Extract the [X, Y] coordinate from the center of the cell holding the provided text.  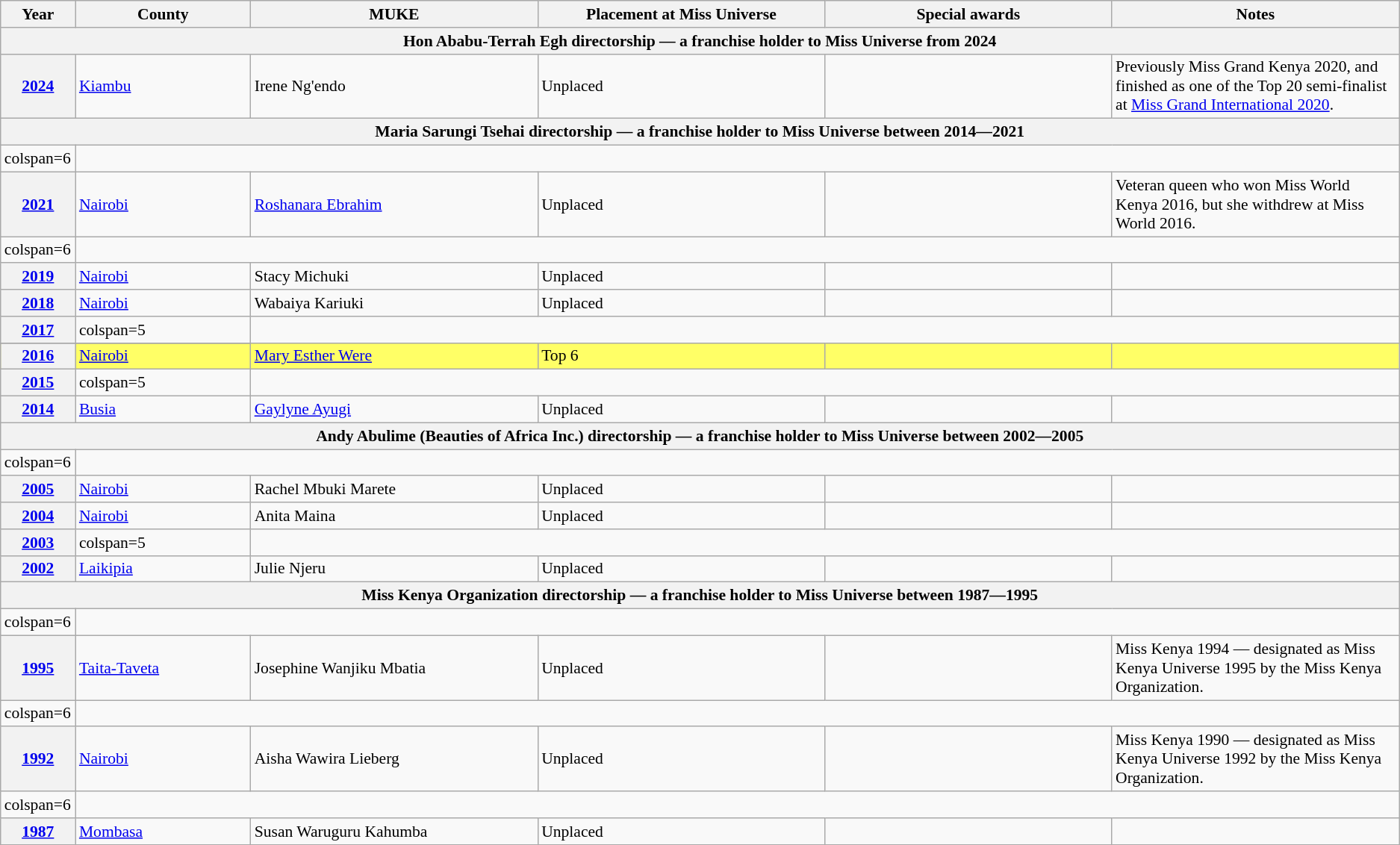
1995 [38, 667]
Mombasa [163, 832]
1987 [38, 832]
Andy Abulime (Beauties of Africa Inc.) directorship — a franchise holder to Miss Universe between 2002―2005 [700, 436]
MUKE [394, 14]
2005 [38, 490]
Irene Ng'endo [394, 87]
Mary Esther Were [394, 356]
2016 [38, 356]
Miss Kenya 1994 — designated as Miss Kenya Universe 1995 by the Miss Kenya Organization. [1256, 667]
Special awards [968, 14]
Rachel Mbuki Marete [394, 490]
Stacy Michuki [394, 277]
2021 [38, 205]
Susan Waruguru Kahumba [394, 832]
2015 [38, 383]
Busia [163, 410]
Gaylyne Ayugi [394, 410]
Taita-Taveta [163, 667]
Top 6 [681, 356]
Hon Ababu-Terrah Egh directorship — a franchise holder to Miss Universe from 2024 [700, 41]
Laikipia [163, 569]
Placement at Miss Universe [681, 14]
Wabaiya Kariuki [394, 303]
Aisha Wawira Lieberg [394, 760]
Veteran queen who won Miss World Kenya 2016, but she withdrew at Miss World 2016. [1256, 205]
2002 [38, 569]
2014 [38, 410]
2024 [38, 87]
Notes [1256, 14]
2003 [38, 543]
Year [38, 14]
Miss Kenya 1990 — designated as Miss Kenya Universe 1992 by the Miss Kenya Organization. [1256, 760]
2018 [38, 303]
Josephine Wanjiku Mbatia [394, 667]
Roshanara Ebrahim [394, 205]
2019 [38, 277]
Maria Sarungi Tsehai directorship — a franchise holder to Miss Universe between 2014―2021 [700, 132]
Anita Maina [394, 516]
County [163, 14]
2017 [38, 330]
2004 [38, 516]
Kiambu [163, 87]
1992 [38, 760]
Previously Miss Grand Kenya 2020, and finished as one of the Top 20 semi-finalist at Miss Grand International 2020. [1256, 87]
Miss Kenya Organization directorship — a franchise holder to Miss Universe between 1987―1995 [700, 596]
Julie Njeru [394, 569]
